Locate the cell with the specified text and output its [X, Y] center coordinate. 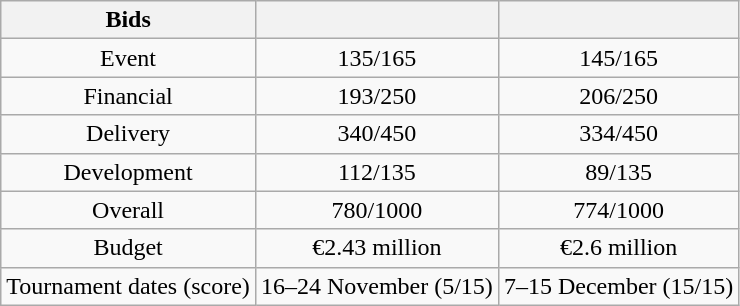
Budget [128, 248]
193/250 [376, 96]
16–24 November (5/15) [376, 286]
Overall [128, 210]
89/135 [618, 172]
145/165 [618, 58]
Bids [128, 20]
Development [128, 172]
780/1000 [376, 210]
135/165 [376, 58]
340/450 [376, 134]
206/250 [618, 96]
€2.43 million [376, 248]
112/135 [376, 172]
7–15 December (15/15) [618, 286]
Financial [128, 96]
Event [128, 58]
Tournament dates (score) [128, 286]
€2.6 million [618, 248]
774/1000 [618, 210]
334/450 [618, 134]
Delivery [128, 134]
